For the text-containing cell, return its midpoint in (X, Y) coordinate format. 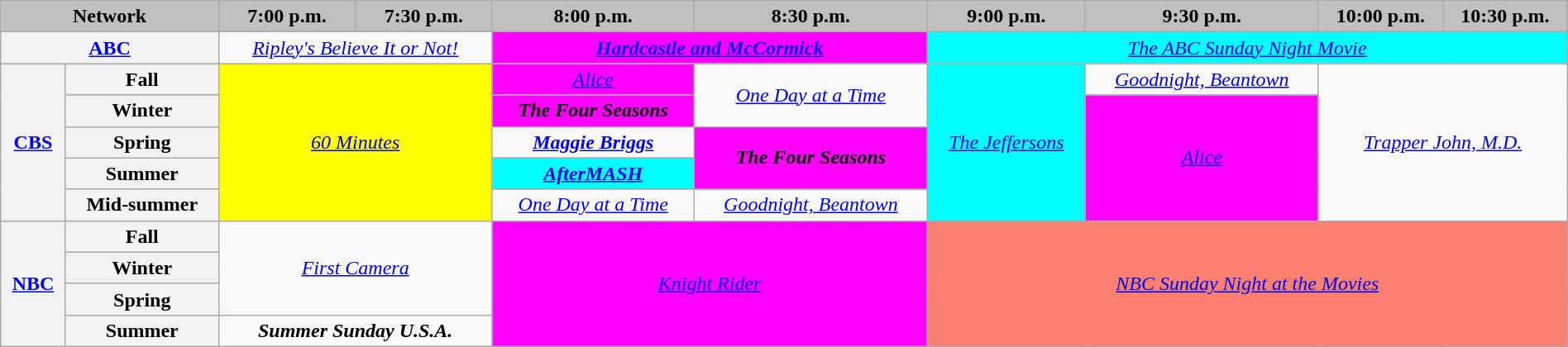
10:30 p.m. (1505, 17)
First Camera (356, 268)
7:00 p.m. (286, 17)
Mid-summer (142, 205)
CBS (33, 142)
The ABC Sunday Night Movie (1247, 48)
Network (110, 17)
NBC (33, 283)
60 Minutes (356, 142)
7:30 p.m. (423, 17)
8:30 p.m. (811, 17)
Knight Rider (710, 283)
9:00 p.m. (1006, 17)
NBC Sunday Night at the Movies (1247, 283)
Trapper John, M.D. (1442, 142)
9:30 p.m. (1202, 17)
AfterMASH (594, 173)
Summer Sunday U.S.A. (356, 330)
The Jeffersons (1006, 142)
10:00 p.m. (1380, 17)
Maggie Briggs (594, 142)
Ripley's Believe It or Not! (356, 48)
8:00 p.m. (594, 17)
Hardcastle and McCormick (710, 48)
ABC (110, 48)
